Return (x, y) of the center of cell containing provided text 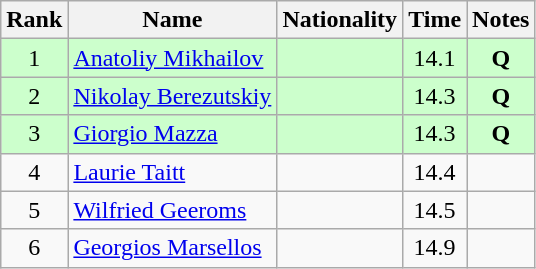
6 (34, 248)
Anatoliy Mikhailov (172, 58)
2 (34, 96)
Nikolay Berezutskiy (172, 96)
Name (172, 20)
Nationality (340, 20)
Georgios Marsellos (172, 248)
14.9 (435, 248)
Notes (501, 20)
4 (34, 172)
14.4 (435, 172)
5 (34, 210)
Wilfried Geeroms (172, 210)
Time (435, 20)
3 (34, 134)
Laurie Taitt (172, 172)
1 (34, 58)
14.1 (435, 58)
14.5 (435, 210)
Giorgio Mazza (172, 134)
Rank (34, 20)
